Return (x, y) of the center of cell containing provided text 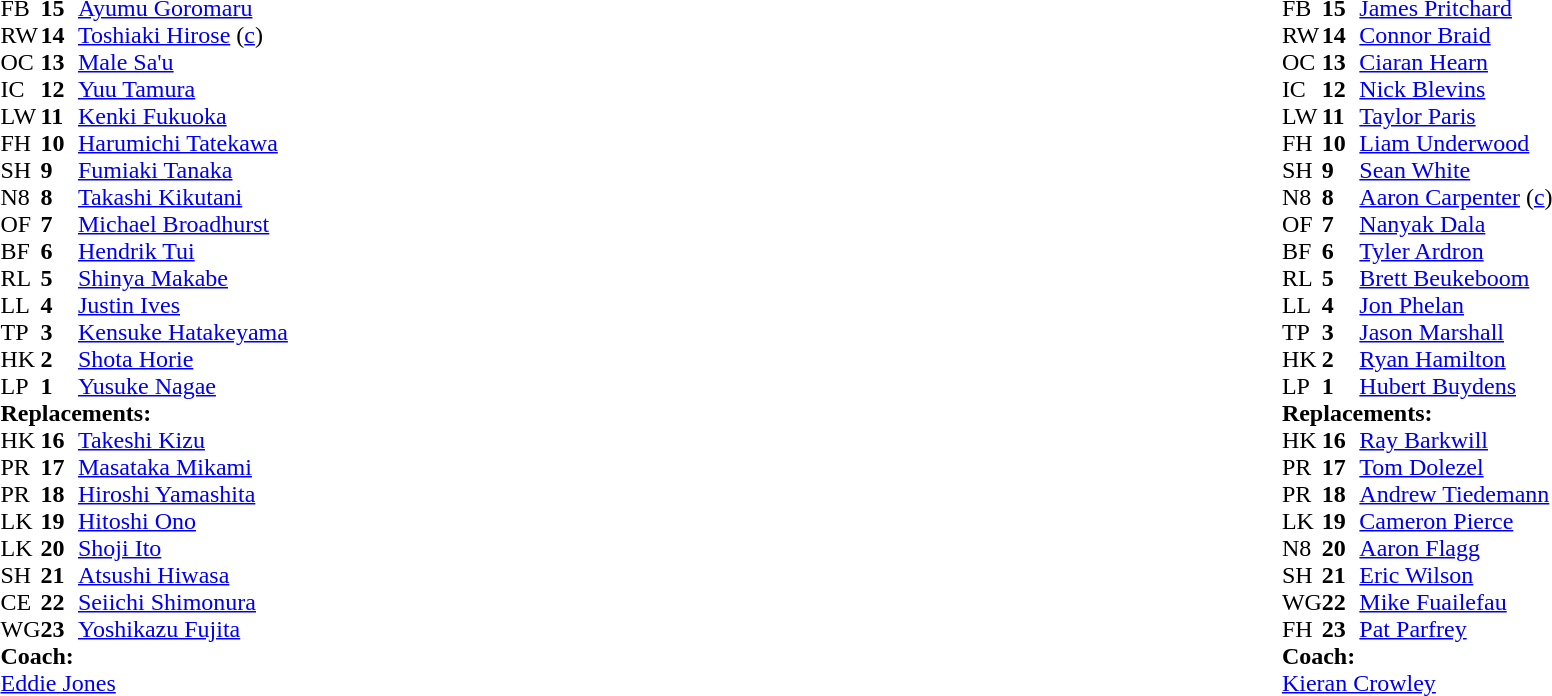
Kenki Fukuoka (183, 116)
Cameron Pierce (1456, 522)
Hendrik Tui (183, 252)
Shinya Makabe (183, 278)
Masataka Mikami (183, 468)
Ciaran Hearn (1456, 62)
Eric Wilson (1456, 576)
Pat Parfrey (1456, 630)
Liam Underwood (1456, 144)
Seiichi Shimonura (183, 602)
Ray Barkwill (1456, 440)
Aaron Flagg (1456, 548)
Replacements: (144, 414)
Yoshikazu Fujita (183, 630)
Ryan Hamilton (1456, 360)
CE (20, 602)
Jon Phelan (1456, 306)
Takashi Kikutani (183, 198)
Connor Braid (1456, 36)
Coach: (144, 656)
Tom Dolezel (1456, 468)
Andrew Tiedemann (1456, 494)
Hiroshi Yamashita (183, 494)
Hubert Buydens (1456, 386)
Nanyak Dala (1456, 224)
Hitoshi Ono (183, 522)
Nick Blevins (1456, 90)
Aaron Carpenter (c) (1456, 198)
Sean White (1456, 170)
Jason Marshall (1456, 332)
Shota Horie (183, 360)
Male Sa'u (183, 62)
Justin Ives (183, 306)
Toshiaki Hirose (c) (183, 36)
Yuu Tamura (183, 90)
Tyler Ardron (1456, 252)
Brett Beukeboom (1456, 278)
Harumichi Tatekawa (183, 144)
Michael Broadhurst (183, 224)
Yusuke Nagae (183, 386)
Fumiaki Tanaka (183, 170)
Mike Fuailefau (1456, 602)
Atsushi Hiwasa (183, 576)
Shoji Ito (183, 548)
Taylor Paris (1456, 116)
Kensuke Hatakeyama (183, 332)
Takeshi Kizu (183, 440)
